Search for the cell housing the specified text and yield its (x, y) center coordinate. 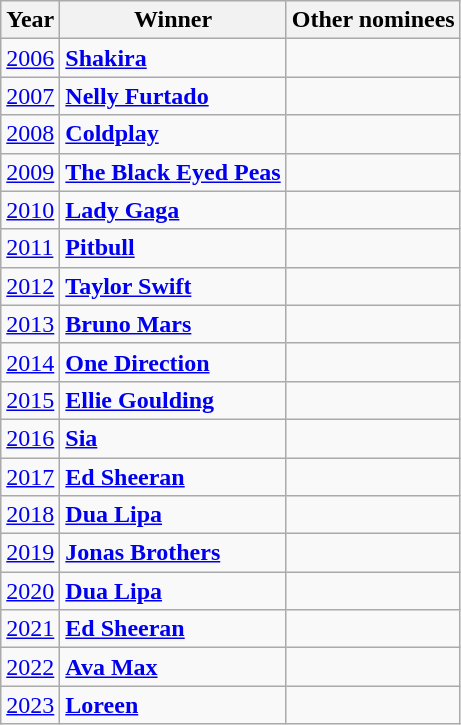
Pitbull (173, 248)
Shakira (173, 58)
Jonas Brothers (173, 553)
2013 (30, 324)
2010 (30, 210)
Sia (173, 438)
2021 (30, 629)
2014 (30, 362)
2022 (30, 667)
2008 (30, 134)
2018 (30, 515)
Other nominees (373, 20)
Ellie Goulding (173, 400)
Taylor Swift (173, 286)
2011 (30, 248)
2019 (30, 553)
Bruno Mars (173, 324)
2020 (30, 591)
2017 (30, 477)
One Direction (173, 362)
2012 (30, 286)
2009 (30, 172)
Year (30, 20)
2007 (30, 96)
2015 (30, 400)
2006 (30, 58)
Ava Max (173, 667)
Winner (173, 20)
Loreen (173, 705)
2023 (30, 705)
Lady Gaga (173, 210)
2016 (30, 438)
The Black Eyed Peas (173, 172)
Nelly Furtado (173, 96)
Coldplay (173, 134)
